Detect which cell encompasses the target text, then output its [x, y] center coordinate. 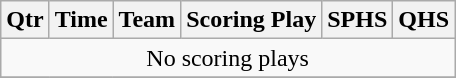
Time [81, 20]
SPHS [358, 20]
Scoring Play [252, 20]
Team [147, 20]
QHS [424, 20]
No scoring plays [228, 58]
Qtr [25, 20]
